Find where the given text appears and provide that cell's center as [X, Y] coordinate. 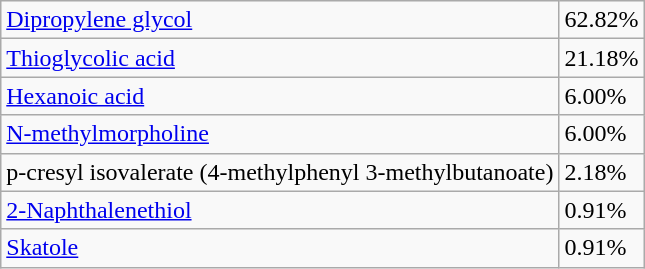
2.18% [602, 172]
2-Naphthalenethiol [280, 210]
Thioglycolic acid [280, 58]
N-methylmorpholine [280, 134]
Dipropylene glycol [280, 20]
Skatole [280, 248]
21.18% [602, 58]
Hexanoic acid [280, 96]
p-cresyl isovalerate (4-methylphenyl 3-methylbutanoate) [280, 172]
62.82% [602, 20]
